Find where the given text appears and provide that cell's center as [X, Y] coordinate. 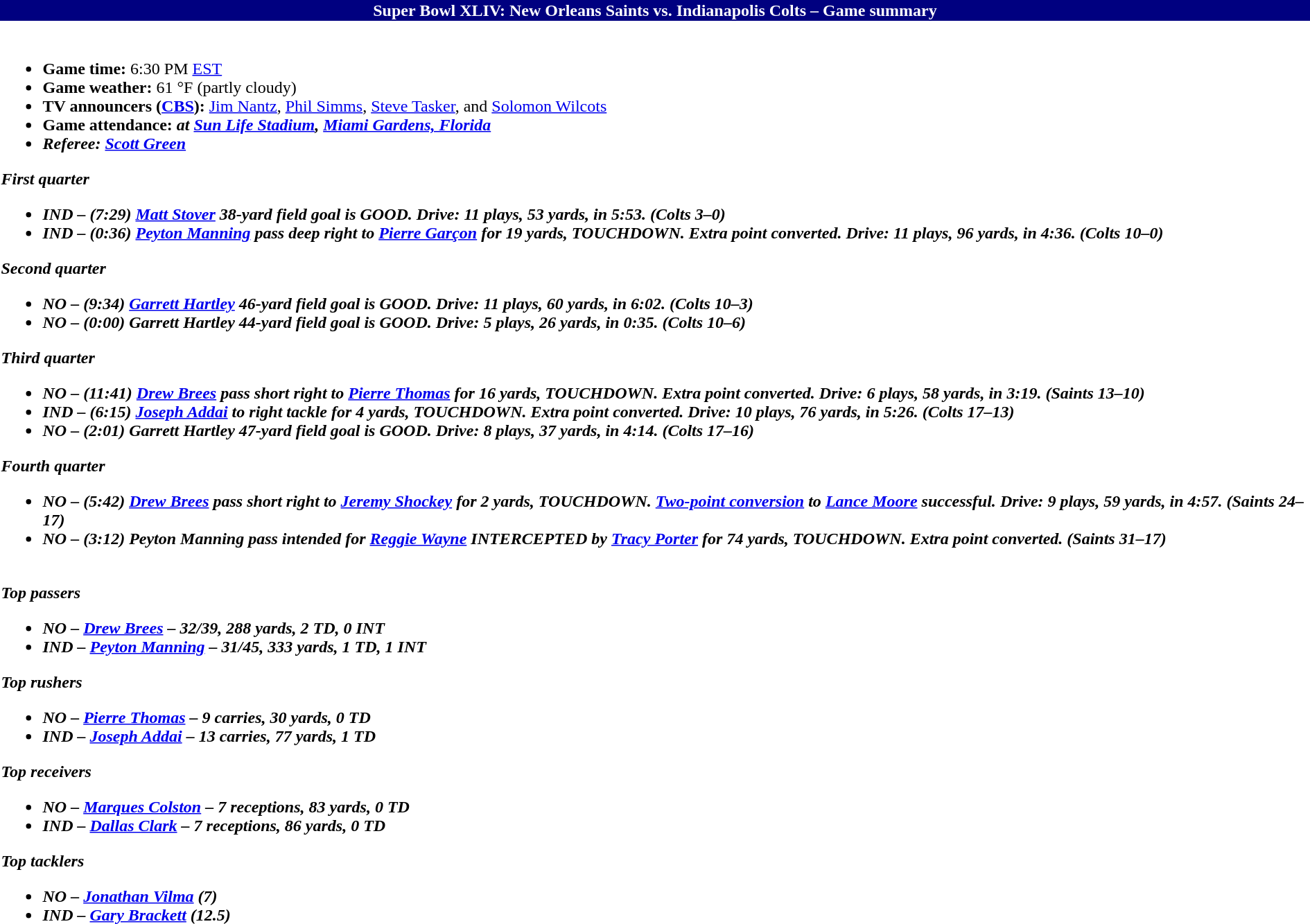
Super Bowl XLIV: New Orleans Saints vs. Indianapolis Colts – Game summary [655, 10]
